For the text-containing cell, return its midpoint in [x, y] coordinate format. 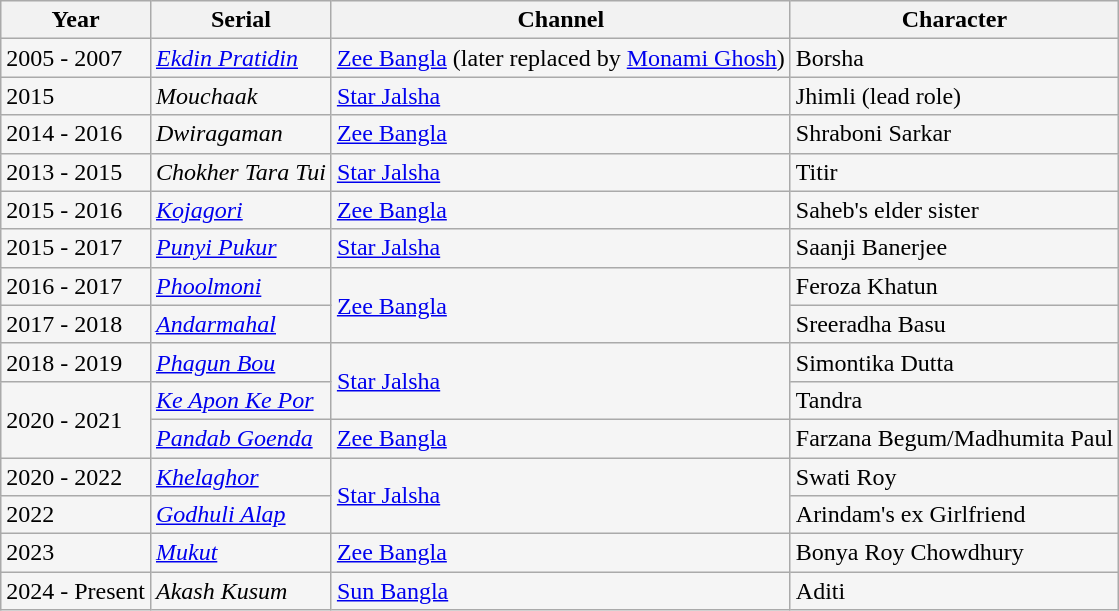
2013 - 2015 [76, 172]
Swati Roy [954, 477]
Pandab Goenda [240, 438]
Phagun Bou [240, 362]
Saanji Banerjee [954, 248]
2005 - 2007 [76, 58]
2023 [76, 553]
Sreeradha Basu [954, 324]
Saheb's elder sister [954, 210]
2016 - 2017 [76, 286]
Tandra [954, 400]
2015 [76, 96]
Phoolmoni [240, 286]
Akash Kusum [240, 591]
Punyi Pukur [240, 248]
Ekdin Pratidin [240, 58]
Titir [954, 172]
Channel [560, 20]
Mouchaak [240, 96]
Dwiragaman [240, 134]
Kojagori [240, 210]
Serial [240, 20]
Borsha [954, 58]
2024 - Present [76, 591]
2017 - 2018 [76, 324]
Aditi [954, 591]
2022 [76, 515]
Mukut [240, 553]
Jhimli (lead role) [954, 96]
Arindam's ex Girlfriend [954, 515]
2020 - 2022 [76, 477]
Khelaghor [240, 477]
Andarmahal [240, 324]
Year [76, 20]
2020 - 2021 [76, 419]
Simontika Dutta [954, 362]
Zee Bangla (later replaced by Monami Ghosh) [560, 58]
2018 - 2019 [76, 362]
Feroza Khatun [954, 286]
Godhuli Alap [240, 515]
Chokher Tara Tui [240, 172]
Farzana Begum/Madhumita Paul [954, 438]
Character [954, 20]
2014 - 2016 [76, 134]
Ke Apon Ke Por [240, 400]
Bonya Roy Chowdhury [954, 553]
Sun Bangla [560, 591]
2015 - 2016 [76, 210]
Shraboni Sarkar [954, 134]
2015 - 2017 [76, 248]
